Output the (X, Y) coordinate of the center of the cell containing the given text.  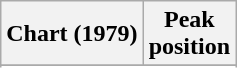
Chart (1979) (72, 34)
Peakposition (189, 34)
